Scan for the cell matching the given text and deliver its (x, y) coordinate at center. 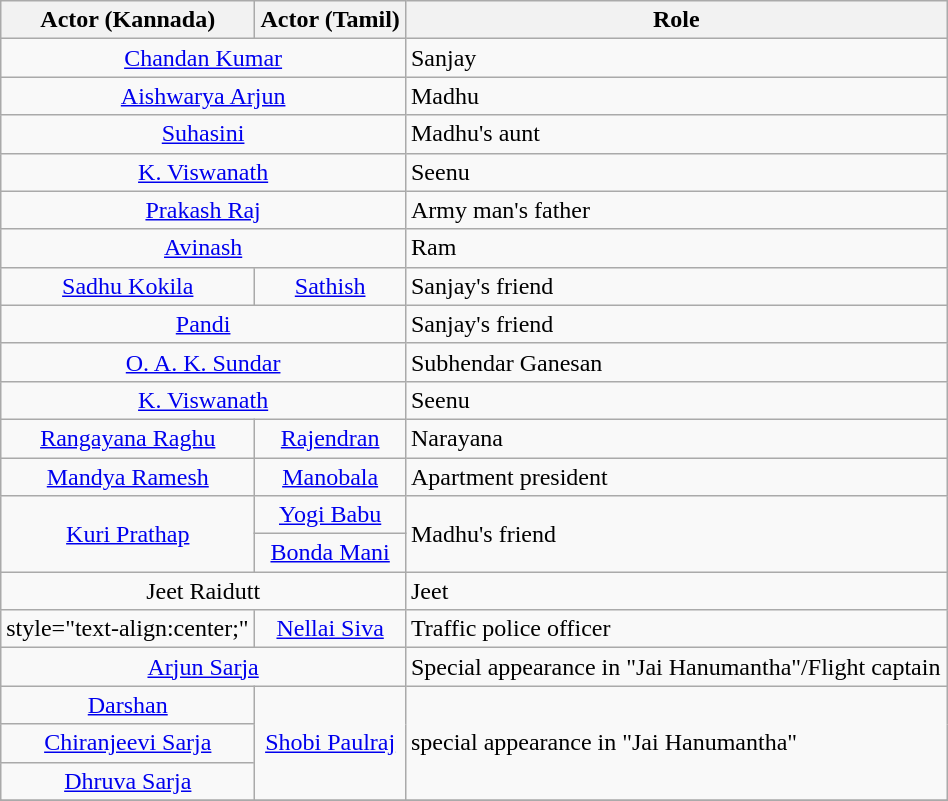
Madhu's aunt (676, 134)
Narayana (676, 438)
Kuri Prathap (128, 534)
Subhendar Ganesan (676, 362)
Ram (676, 248)
Apartment president (676, 477)
Role (676, 20)
Arjun Sarja (204, 667)
Actor (Tamil) (330, 20)
Chiranjeevi Sarja (128, 743)
special appearance in "Jai Hanumantha" (676, 743)
Army man's father (676, 210)
Jeet (676, 591)
Rangayana Raghu (128, 438)
Yogi Babu (330, 515)
Actor (Kannada) (128, 20)
Chandan Kumar (204, 58)
Special appearance in "Jai Hanumantha"/Flight captain (676, 667)
Manobala (330, 477)
Madhu's friend (676, 534)
Mandya Ramesh (128, 477)
Jeet Raidutt (204, 591)
Nellai Siva (330, 629)
Avinash (204, 248)
Sanjay (676, 58)
Aishwarya Arjun (204, 96)
Pandi (204, 324)
O. A. K. Sundar (204, 362)
style="text-align:center;" (128, 629)
Darshan (128, 705)
Traffic police officer (676, 629)
Shobi Paulraj (330, 743)
Prakash Raj (204, 210)
Dhruva Sarja (128, 781)
Sadhu Kokila (128, 286)
Madhu (676, 96)
Bonda Mani (330, 553)
Suhasini (204, 134)
Rajendran (330, 438)
Sathish (330, 286)
